Detect which cell encompasses the target text, then output its [X, Y] center coordinate. 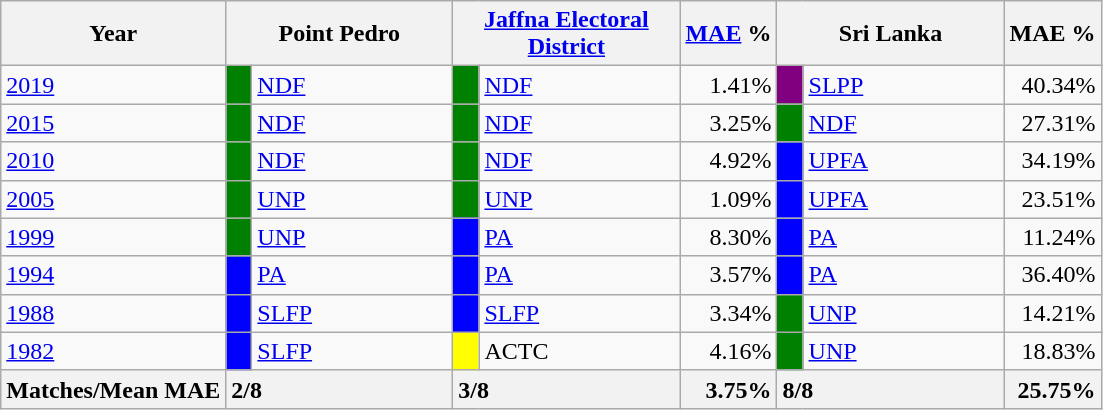
1.41% [728, 85]
Matches/Mean MAE [114, 389]
ACTC [580, 351]
14.21% [1052, 313]
2015 [114, 123]
3.75% [728, 389]
1982 [114, 351]
3.34% [728, 313]
Jaffna Electoral District [566, 34]
40.34% [1052, 85]
1988 [114, 313]
11.24% [1052, 237]
2019 [114, 85]
4.92% [728, 161]
2010 [114, 161]
36.40% [1052, 275]
8.30% [728, 237]
1.09% [728, 199]
4.16% [728, 351]
25.75% [1052, 389]
Year [114, 34]
3.25% [728, 123]
2/8 [340, 389]
34.19% [1052, 161]
Sri Lanka [890, 34]
SLPP [904, 85]
Point Pedro [340, 34]
3.57% [728, 275]
18.83% [1052, 351]
1994 [114, 275]
1999 [114, 237]
3/8 [566, 389]
27.31% [1052, 123]
8/8 [890, 389]
2005 [114, 199]
23.51% [1052, 199]
